Extract the (x, y) coordinate from the center of the cell holding the provided text.  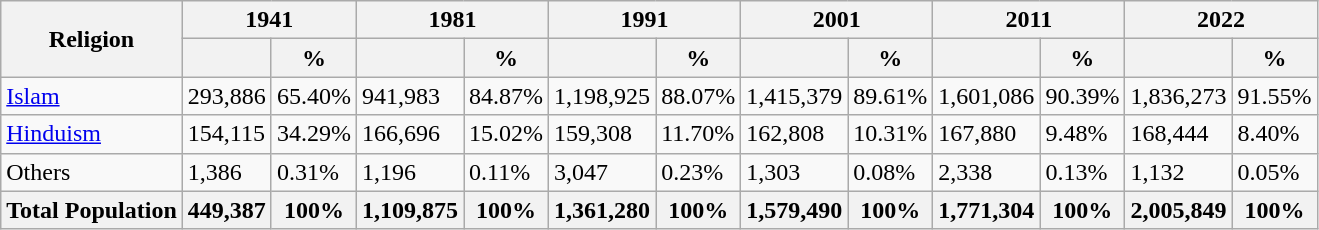
Islam (92, 96)
167,880 (986, 134)
2001 (837, 20)
11.70% (698, 134)
1941 (269, 20)
65.40% (314, 96)
2,005,849 (1178, 210)
0.05% (1274, 172)
1,601,086 (986, 96)
2022 (1221, 20)
90.39% (1082, 96)
Others (92, 172)
159,308 (602, 134)
Hinduism (92, 134)
10.31% (890, 134)
84.87% (506, 96)
168,444 (1178, 134)
1,579,490 (794, 210)
8.40% (1274, 134)
154,115 (226, 134)
1,132 (1178, 172)
91.55% (1274, 96)
2011 (1029, 20)
88.07% (698, 96)
Total Population (92, 210)
293,886 (226, 96)
1991 (645, 20)
9.48% (1082, 134)
1,109,875 (410, 210)
1,836,273 (1178, 96)
15.02% (506, 134)
1981 (452, 20)
166,696 (410, 134)
3,047 (602, 172)
34.29% (314, 134)
0.13% (1082, 172)
0.11% (506, 172)
941,983 (410, 96)
1,303 (794, 172)
1,198,925 (602, 96)
1,771,304 (986, 210)
449,387 (226, 210)
1,386 (226, 172)
Religion (92, 39)
1,415,379 (794, 96)
1,196 (410, 172)
2,338 (986, 172)
0.08% (890, 172)
1,361,280 (602, 210)
0.31% (314, 172)
0.23% (698, 172)
162,808 (794, 134)
89.61% (890, 96)
